Output the [x, y] coordinate of the center of the cell containing the given text.  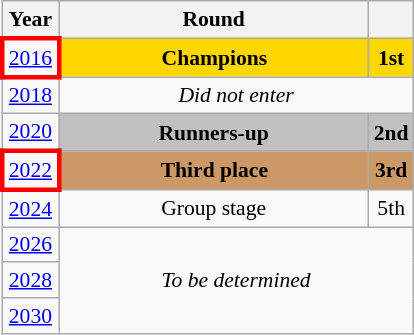
Runners-up [214, 132]
5th [392, 208]
Did not enter [236, 96]
2nd [392, 132]
Year [30, 20]
2024 [30, 208]
3rd [392, 170]
2020 [30, 132]
2030 [30, 316]
2022 [30, 170]
Third place [214, 170]
2016 [30, 58]
2026 [30, 245]
To be determined [236, 280]
2028 [30, 281]
2018 [30, 96]
Round [214, 20]
Group stage [214, 208]
Champions [214, 58]
1st [392, 58]
